Find where the given text appears and provide that cell's center as [x, y] coordinate. 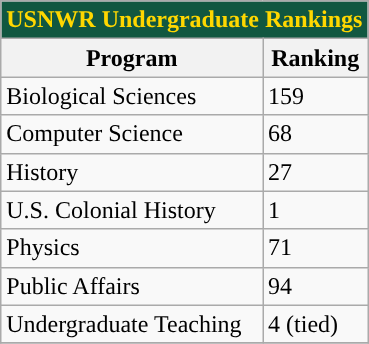
Computer Science [132, 134]
History [132, 172]
USNWR Undergraduate Rankings [184, 20]
Ranking [316, 58]
159 [316, 96]
Biological Sciences [132, 96]
Undergraduate Teaching [132, 324]
68 [316, 134]
U.S. Colonial History [132, 210]
4 (tied) [316, 324]
Public Affairs [132, 286]
71 [316, 248]
94 [316, 286]
Physics [132, 248]
Program [132, 58]
1 [316, 210]
27 [316, 172]
